Search for the cell housing the specified text and yield its (x, y) center coordinate. 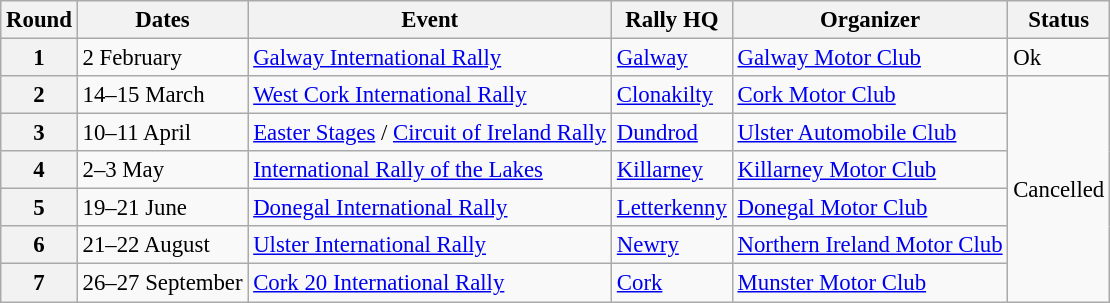
1 (39, 58)
Letterkenny (672, 208)
21–22 August (162, 245)
Cork Motor Club (870, 95)
7 (39, 283)
West Cork International Rally (430, 95)
Ulster Automobile Club (870, 133)
5 (39, 208)
Round (39, 20)
2–3 May (162, 170)
International Rally of the Lakes (430, 170)
Killarney Motor Club (870, 170)
Organizer (870, 20)
Clonakilty (672, 95)
Galway (672, 58)
Munster Motor Club (870, 283)
6 (39, 245)
10–11 April (162, 133)
Event (430, 20)
4 (39, 170)
2 February (162, 58)
Easter Stages / Circuit of Ireland Rally (430, 133)
Ok (1059, 58)
Status (1059, 20)
Cork 20 International Rally (430, 283)
Galway International Rally (430, 58)
Cancelled (1059, 189)
Newry (672, 245)
Ulster International Rally (430, 245)
Donegal Motor Club (870, 208)
Cork (672, 283)
26–27 September (162, 283)
2 (39, 95)
Northern Ireland Motor Club (870, 245)
Dates (162, 20)
Galway Motor Club (870, 58)
Donegal International Rally (430, 208)
Rally HQ (672, 20)
14–15 March (162, 95)
Killarney (672, 170)
Dundrod (672, 133)
19–21 June (162, 208)
3 (39, 133)
